Pinpoint the cell where the given text exists, returning its (X, Y) midpoint coordinate. 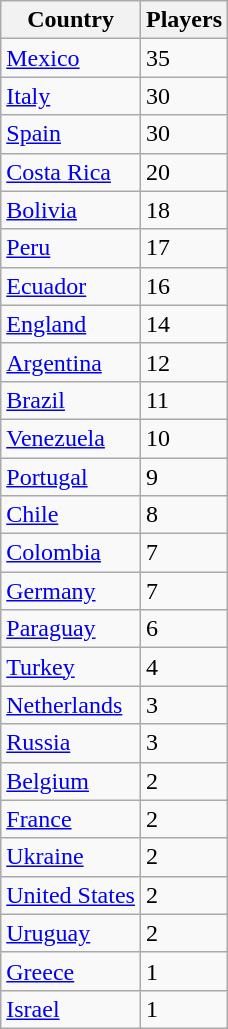
12 (184, 362)
Spain (71, 134)
Israel (71, 1009)
France (71, 819)
Ukraine (71, 857)
Belgium (71, 781)
17 (184, 248)
8 (184, 515)
Italy (71, 96)
Greece (71, 971)
Brazil (71, 400)
Turkey (71, 667)
35 (184, 58)
Netherlands (71, 705)
England (71, 324)
Peru (71, 248)
Costa Rica (71, 172)
18 (184, 210)
14 (184, 324)
Players (184, 20)
Argentina (71, 362)
4 (184, 667)
Mexico (71, 58)
Bolivia (71, 210)
Venezuela (71, 438)
Ecuador (71, 286)
Germany (71, 591)
Colombia (71, 553)
6 (184, 629)
11 (184, 400)
9 (184, 477)
Uruguay (71, 933)
10 (184, 438)
20 (184, 172)
United States (71, 895)
Country (71, 20)
Paraguay (71, 629)
Russia (71, 743)
Portugal (71, 477)
Chile (71, 515)
16 (184, 286)
